Capture the cell that displays the provided text and extract its [X, Y] central coordinate. 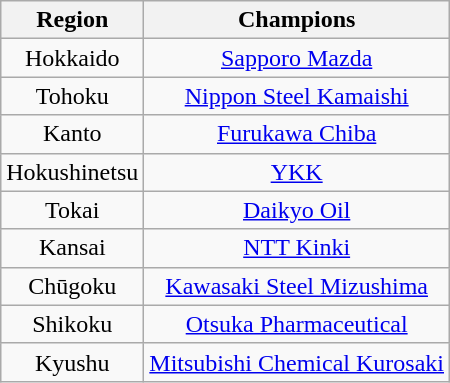
Sapporo Mazda [297, 58]
Shikoku [72, 324]
Mitsubishi Chemical Kurosaki [297, 362]
Otsuka Pharmaceutical [297, 324]
NTT Kinki [297, 248]
Kanto [72, 134]
YKK [297, 172]
Region [72, 20]
Furukawa Chiba [297, 134]
Tohoku [72, 96]
Nippon Steel Kamaishi [297, 96]
Champions [297, 20]
Hokkaido [72, 58]
Hokushinetsu [72, 172]
Kansai [72, 248]
Daikyo Oil [297, 210]
Chūgoku [72, 286]
Kyushu [72, 362]
Tokai [72, 210]
Kawasaki Steel Mizushima [297, 286]
